Provide the (x, y) coordinate of the cell's center where the given text is located.  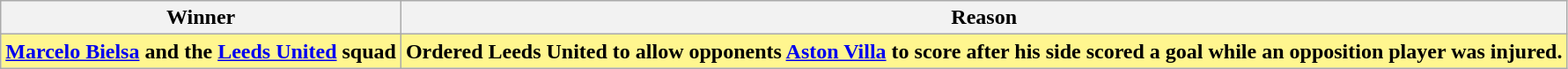
Ordered Leeds United to allow opponents Aston Villa to score after his side scored a goal while an opposition player was injured. (983, 51)
Reason (983, 18)
Winner (201, 18)
Marcelo Bielsa and the Leeds United squad (201, 51)
